Pinpoint the cell where the given text exists, returning its (X, Y) midpoint coordinate. 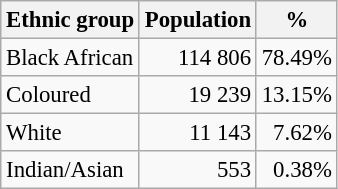
78.49% (296, 58)
0.38% (296, 170)
Population (198, 20)
19 239 (198, 95)
Coloured (70, 95)
13.15% (296, 95)
Ethnic group (70, 20)
% (296, 20)
Indian/Asian (70, 170)
Black African (70, 58)
7.62% (296, 133)
553 (198, 170)
114 806 (198, 58)
11 143 (198, 133)
White (70, 133)
